Output the (x, y) coordinate of the center of the cell containing the given text.  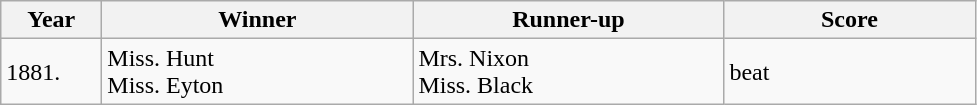
beat (850, 72)
Mrs. Nixon Miss. Black (568, 72)
Winner (258, 20)
Score (850, 20)
Year (52, 20)
Miss. Hunt Miss. Eyton (258, 72)
1881. (52, 72)
Runner-up (568, 20)
